Return the (x, y) coordinate for the center point of the cell that contains the specified text.  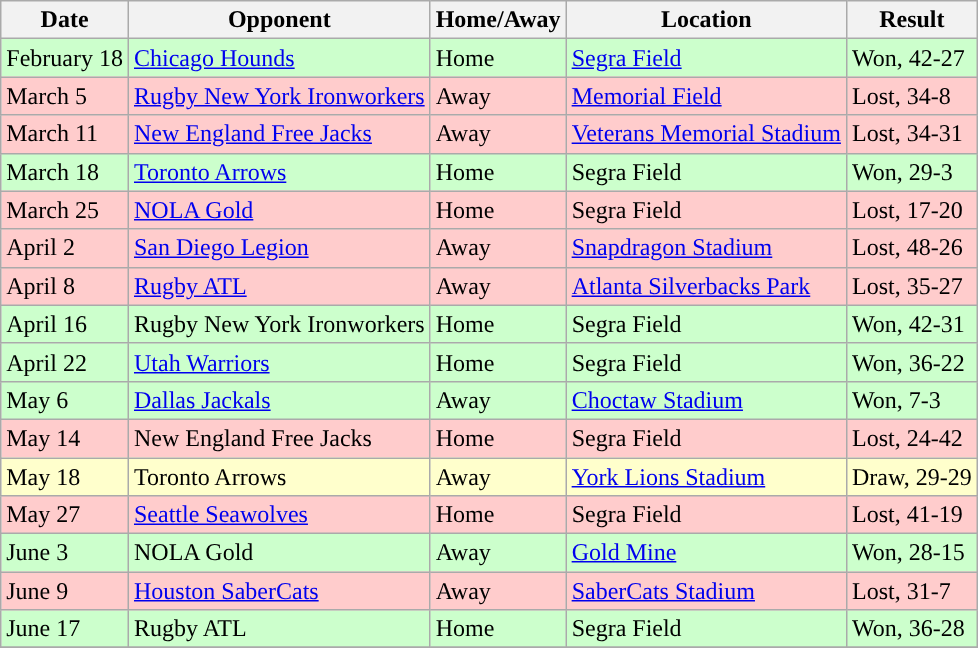
March 5 (65, 96)
Lost, 34-31 (912, 134)
March 18 (65, 172)
Opponent (279, 20)
Choctaw Stadium (706, 400)
February 18 (65, 58)
Lost, 35-27 (912, 286)
Atlanta Silverbacks Park (706, 286)
April 16 (65, 324)
Won, 7-3 (912, 400)
Lost, 17-20 (912, 210)
March 25 (65, 210)
Home/Away (498, 20)
May 14 (65, 438)
June 17 (65, 629)
Location (706, 20)
Dallas Jackals (279, 400)
Chicago Hounds (279, 58)
Memorial Field (706, 96)
Utah Warriors (279, 362)
Won, 36-22 (912, 362)
Lost, 34-8 (912, 96)
May 6 (65, 400)
June 9 (65, 591)
Result (912, 20)
Gold Mine (706, 553)
York Lions Stadium (706, 477)
Lost, 31-7 (912, 591)
SaberCats Stadium (706, 591)
Won, 36-28 (912, 629)
Snapdragon Stadium (706, 248)
Lost, 24-42 (912, 438)
Won, 42-27 (912, 58)
Houston SaberCats (279, 591)
Date (65, 20)
April 2 (65, 248)
Lost, 41-19 (912, 515)
Won, 29-3 (912, 172)
Won, 42-31 (912, 324)
May 27 (65, 515)
San Diego Legion (279, 248)
April 22 (65, 362)
June 3 (65, 553)
Lost, 48-26 (912, 248)
Draw, 29-29 (912, 477)
March 11 (65, 134)
May 18 (65, 477)
Won, 28-15 (912, 553)
Seattle Seawolves (279, 515)
April 8 (65, 286)
Veterans Memorial Stadium (706, 134)
